Detect which cell encompasses the target text, then output its (X, Y) center coordinate. 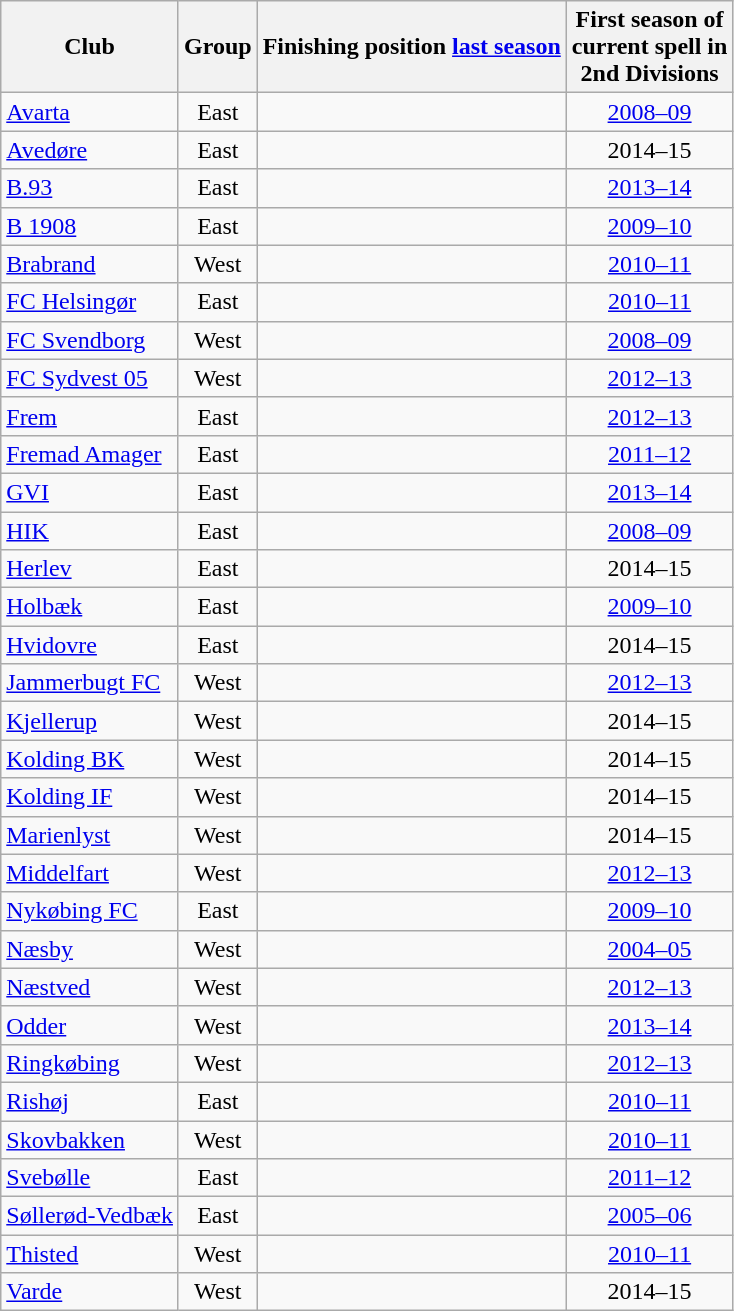
Herlev (90, 569)
Finishing position last season (412, 47)
Holbæk (90, 607)
Varde (90, 1292)
Søllerød-Vedbæk (90, 1216)
GVI (90, 492)
Skovbakken (90, 1139)
Fremad Amager (90, 454)
2005–06 (650, 1216)
FC Sydvest 05 (90, 378)
Brabrand (90, 264)
Frem (90, 416)
Nykøbing FC (90, 911)
Group (218, 47)
B.93 (90, 188)
Næsby (90, 949)
Middelfart (90, 873)
Ringkøbing (90, 1063)
Svebølle (90, 1178)
Kolding BK (90, 759)
Avarta (90, 112)
Næstved (90, 987)
Club (90, 47)
2004–05 (650, 949)
Hvidovre (90, 645)
Kolding IF (90, 797)
HIK (90, 531)
Odder (90, 1025)
Marienlyst (90, 835)
FC Helsingør (90, 302)
Thisted (90, 1254)
Jammerbugt FC (90, 683)
Rishøj (90, 1101)
B 1908 (90, 226)
Kjellerup (90, 721)
FC Svendborg (90, 340)
First season ofcurrent spell in2nd Divisions (650, 47)
Avedøre (90, 150)
